Capture the cell that displays the provided text and extract its (X, Y) central coordinate. 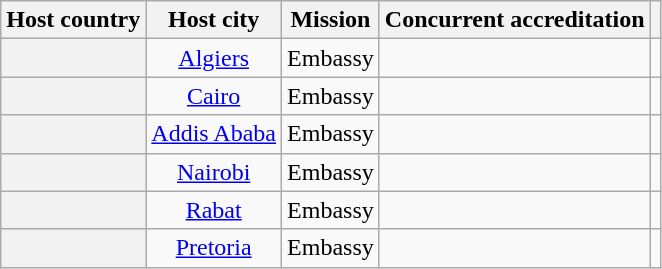
Nairobi (214, 172)
Addis Ababa (214, 134)
Pretoria (214, 248)
Host city (214, 20)
Cairo (214, 96)
Rabat (214, 210)
Concurrent accreditation (514, 20)
Mission (331, 20)
Algiers (214, 58)
Host country (74, 20)
